For the text-containing cell, return its midpoint in (x, y) coordinate format. 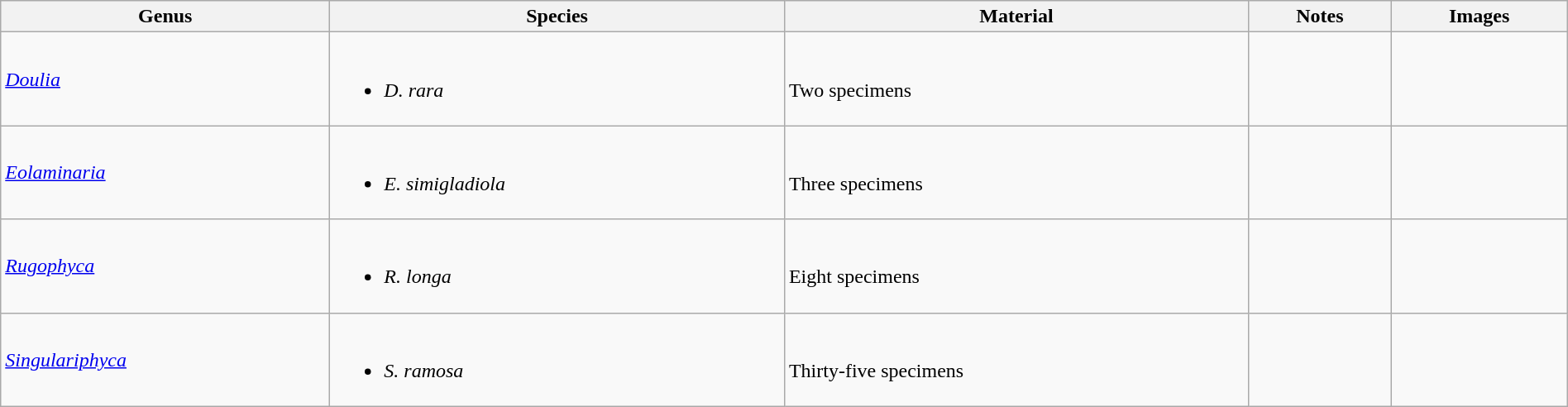
S. ramosa (557, 359)
R. longa (557, 266)
Eight specimens (1016, 266)
Three specimens (1016, 172)
Two specimens (1016, 79)
Material (1016, 17)
Rugophyca (165, 266)
E. simigladiola (557, 172)
Notes (1320, 17)
Genus (165, 17)
Species (557, 17)
Singulariphyca (165, 359)
D. rara (557, 79)
Doulia (165, 79)
Eolaminaria (165, 172)
Thirty-five specimens (1016, 359)
Images (1479, 17)
